For the text-containing cell, return its midpoint in (X, Y) coordinate format. 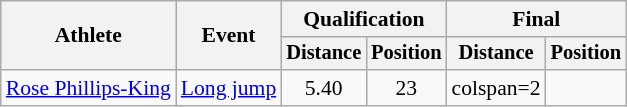
23 (406, 88)
5.40 (324, 88)
Rose Phillips-King (88, 88)
colspan=2 (496, 88)
Athlete (88, 36)
Final (536, 19)
Qualification (364, 19)
Long jump (228, 88)
Event (228, 36)
